Identify which cell holds the provided text, then report its [x, y] central coordinate. 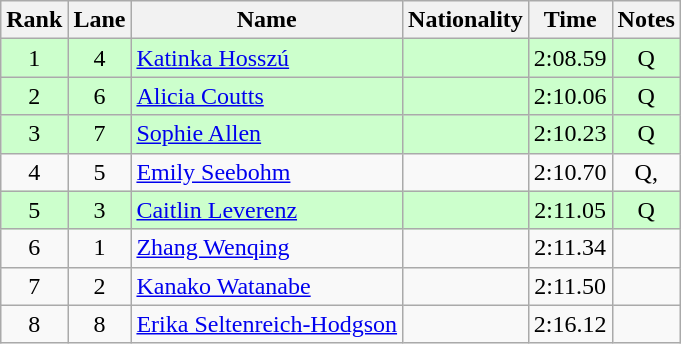
Sophie Allen [267, 134]
Rank [34, 20]
Time [570, 20]
2:10.70 [570, 172]
Caitlin Leverenz [267, 210]
Name [267, 20]
2:16.12 [570, 324]
Katinka Hosszú [267, 58]
2:11.50 [570, 286]
2:11.34 [570, 248]
2:10.06 [570, 96]
Lane [100, 20]
Nationality [466, 20]
Zhang Wenqing [267, 248]
2:08.59 [570, 58]
2:11.05 [570, 210]
Emily Seebohm [267, 172]
Q, [646, 172]
Notes [646, 20]
Alicia Coutts [267, 96]
Kanako Watanabe [267, 286]
Erika Seltenreich-Hodgson [267, 324]
2:10.23 [570, 134]
